Determine the [X, Y] coordinate at the center of the cell enclosing the given text.  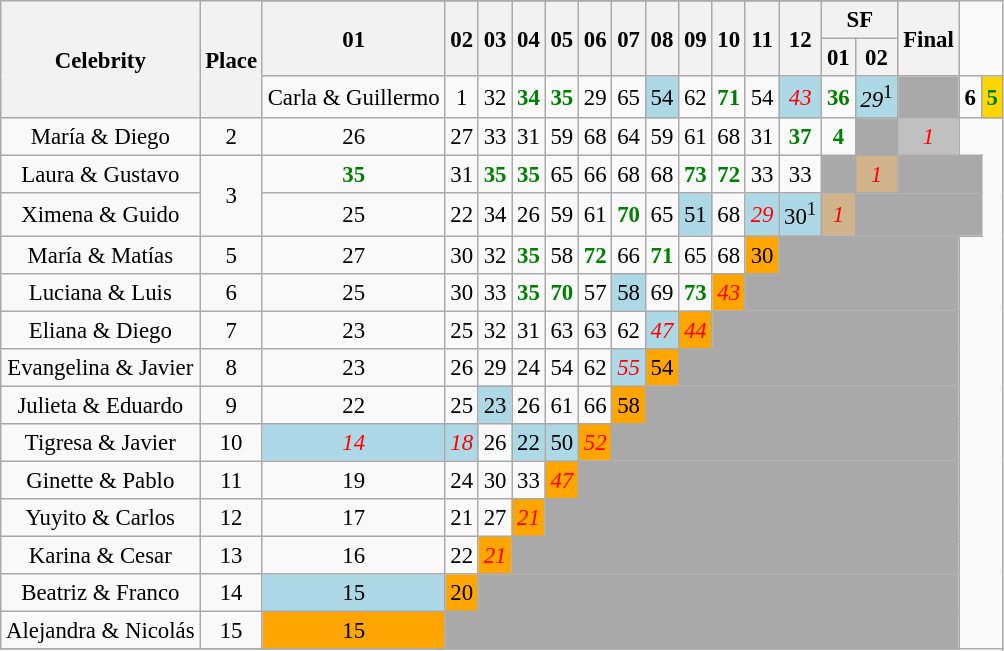
9 [231, 405]
55 [628, 367]
7 [231, 330]
51 [696, 215]
13 [231, 555]
Eliana & Diego [100, 330]
57 [596, 292]
Ginette & Pablo [100, 480]
69 [662, 292]
Tigresa & Javier [100, 443]
Place [231, 60]
291 [876, 97]
Final [928, 38]
Celebrity [100, 60]
36 [838, 97]
Ximena & Guido [100, 215]
44 [696, 330]
3 [231, 196]
06 [596, 38]
Luciana & Luis [100, 292]
18 [462, 443]
Karina & Cesar [100, 555]
16 [354, 555]
María & Matías [100, 255]
Laura & Gustavo [100, 175]
Carla & Guillermo [354, 97]
Yuyito & Carlos [100, 518]
20 [462, 593]
301 [800, 215]
Evangelina & Javier [100, 367]
52 [596, 443]
19 [354, 480]
4 [838, 137]
50 [562, 443]
64 [628, 137]
Julieta & Eduardo [100, 405]
37 [800, 137]
2 [231, 137]
17 [354, 518]
08 [662, 38]
Alejandra & Nicolás [100, 631]
07 [628, 38]
María & Diego [100, 137]
8 [231, 367]
04 [528, 38]
Beatriz & Franco [100, 593]
09 [696, 38]
SF [860, 20]
03 [494, 38]
05 [562, 38]
